Scan for the cell matching the given text and deliver its [x, y] coordinate at center. 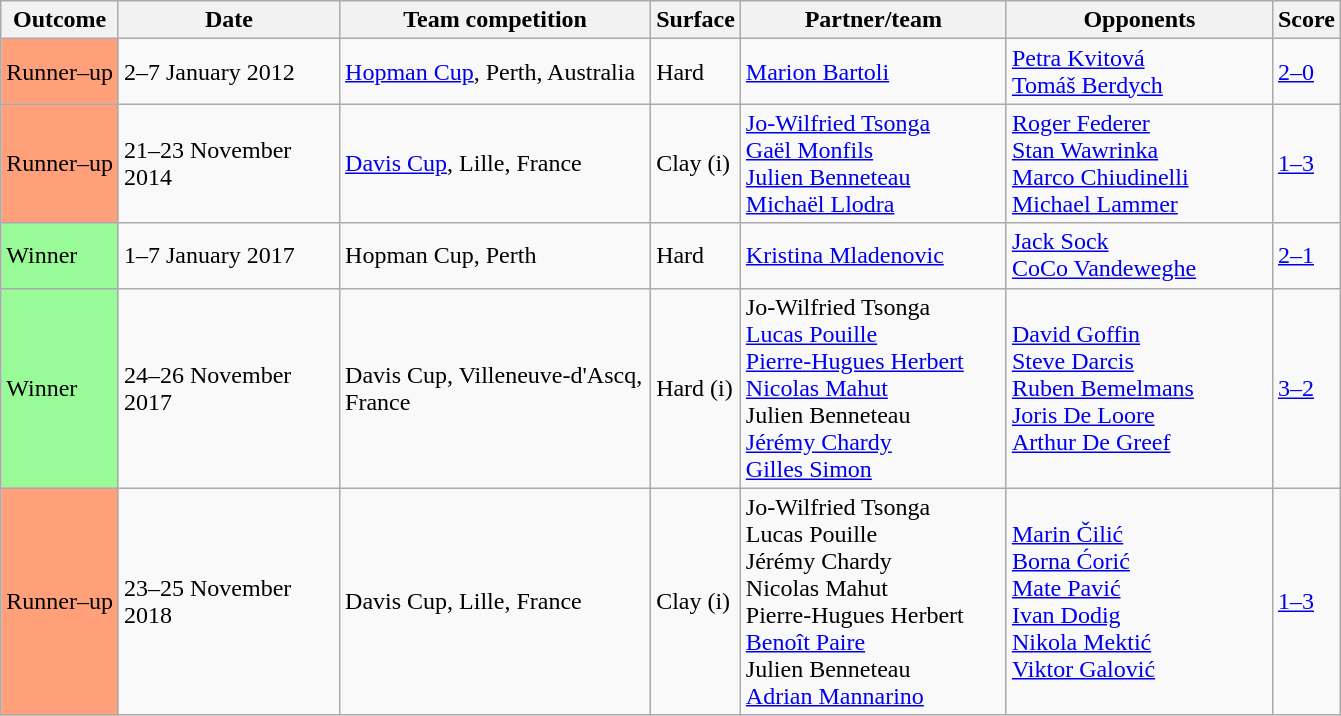
Partner/team [873, 20]
Hopman Cup, Perth [496, 256]
2–1 [1306, 256]
Team competition [496, 20]
3–2 [1306, 388]
Date [228, 20]
23–25 November 2018 [228, 602]
Jack Sock CoCo Vandeweghe [1139, 256]
2–0 [1306, 72]
Jo-Wilfried Tsonga Lucas Pouille Jérémy Chardy Nicolas Mahut Pierre-Hugues Herbert Benoît Paire Julien Benneteau Adrian Mannarino [873, 602]
Marion Bartoli [873, 72]
21–23 November 2014 [228, 164]
Jo-Wilfried Tsonga Lucas Pouille Pierre-Hugues Herbert Nicolas Mahut Julien Benneteau Jérémy Chardy Gilles Simon [873, 388]
Surface [696, 20]
David Goffin Steve Darcis Ruben Bemelmans Joris De Loore Arthur De Greef [1139, 388]
Davis Cup, Villeneuve-d'Ascq, France [496, 388]
2–7 January 2012 [228, 72]
1–7 January 2017 [228, 256]
Marin Čilić Borna Ćorić Mate Pavić Ivan Dodig Nikola Mektić Viktor Galović [1139, 602]
Hard (i) [696, 388]
Hopman Cup, Perth, Australia [496, 72]
24–26 November 2017 [228, 388]
Outcome [60, 20]
Kristina Mladenovic [873, 256]
Score [1306, 20]
Jo-Wilfried Tsonga Gaël Monfils Julien Benneteau Michaël Llodra [873, 164]
Petra Kvitová Tomáš Berdych [1139, 72]
Opponents [1139, 20]
Roger Federer Stan Wawrinka Marco Chiudinelli Michael Lammer [1139, 164]
